Detect which cell encompasses the target text, then output its [X, Y] center coordinate. 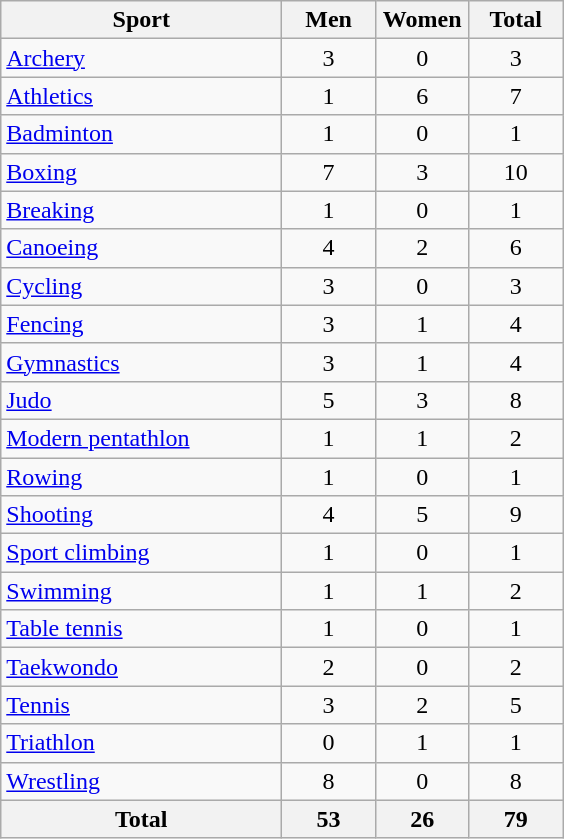
Sport climbing [142, 553]
Modern pentathlon [142, 438]
Boxing [142, 172]
9 [516, 515]
Women [422, 20]
Athletics [142, 96]
Taekwondo [142, 667]
Breaking [142, 210]
Table tennis [142, 629]
53 [329, 819]
Fencing [142, 324]
26 [422, 819]
Judo [142, 400]
79 [516, 819]
Shooting [142, 515]
Triathlon [142, 743]
10 [516, 172]
Canoeing [142, 248]
Badminton [142, 134]
Gymnastics [142, 362]
Tennis [142, 705]
Wrestling [142, 781]
Men [329, 20]
Archery [142, 58]
Cycling [142, 286]
Swimming [142, 591]
Sport [142, 20]
Rowing [142, 477]
